Locate the cell with the specified text and output its [X, Y] center coordinate. 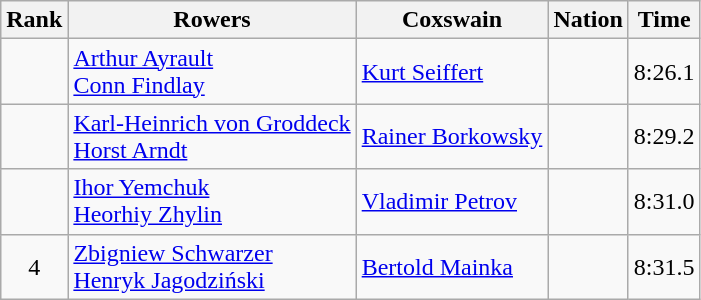
Nation [588, 20]
Karl-Heinrich von GroddeckHorst Arndt [212, 136]
8:29.2 [664, 136]
Kurt Seiffert [452, 72]
8:31.5 [664, 266]
Coxswain [452, 20]
Vladimir Petrov [452, 202]
Rainer Borkowsky [452, 136]
Rowers [212, 20]
8:31.0 [664, 202]
Ihor YemchukHeorhiy Zhylin [212, 202]
Arthur AyraultConn Findlay [212, 72]
8:26.1 [664, 72]
Time [664, 20]
Bertold Mainka [452, 266]
Zbigniew SchwarzerHenryk Jagodziński [212, 266]
4 [34, 266]
Rank [34, 20]
